Detect which cell encompasses the target text, then output its [x, y] center coordinate. 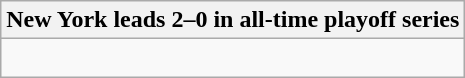
New York leads 2–0 in all-time playoff series [233, 20]
